Detect which cell encompasses the target text, then output its (x, y) center coordinate. 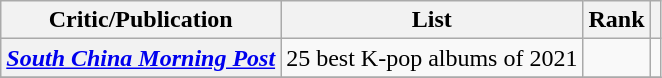
Rank (616, 20)
South China Morning Post (141, 58)
List (432, 20)
Critic/Publication (141, 20)
25 best K-pop albums of 2021 (432, 58)
